Detect which cell encompasses the target text, then output its (x, y) center coordinate. 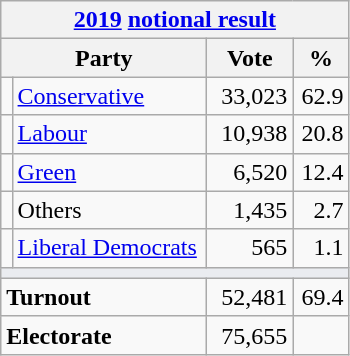
Liberal Democrats (110, 248)
2019 notional result (175, 20)
20.8 (321, 134)
1,435 (250, 210)
565 (250, 248)
52,481 (250, 297)
Turnout (104, 297)
Conservative (110, 96)
10,938 (250, 134)
% (321, 58)
2.7 (321, 210)
Vote (250, 58)
Green (110, 172)
Labour (110, 134)
Others (110, 210)
Electorate (104, 335)
62.9 (321, 96)
75,655 (250, 335)
Party (104, 58)
6,520 (250, 172)
69.4 (321, 297)
1.1 (321, 248)
33,023 (250, 96)
12.4 (321, 172)
